Search for the cell housing the specified text and yield its (X, Y) center coordinate. 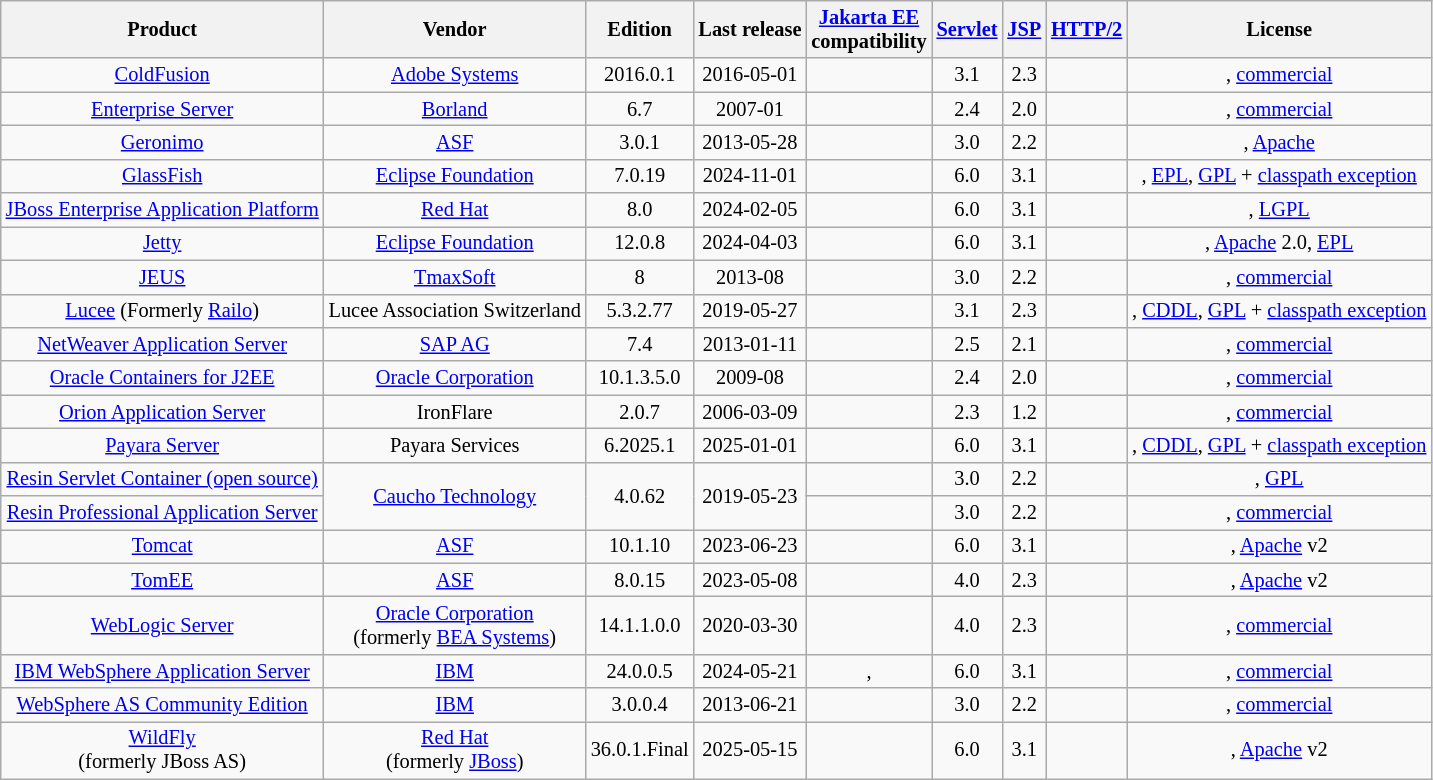
JEUS (162, 277)
Lucee Association Switzerland (455, 311)
6.7 (640, 109)
Oracle Containers for J2EE (162, 378)
Adobe Systems (455, 75)
8.0.15 (640, 580)
IBM WebSphere Application Server (162, 671)
IronFlare (455, 412)
JBoss Enterprise Application Platform (162, 210)
Servlet (968, 29)
2006-03-09 (750, 412)
HTTP/2 (1086, 29)
2016.0.1 (640, 75)
, (868, 671)
2023-06-23 (750, 546)
License (1279, 29)
2.1 (1024, 344)
Resin Servlet Container (open source) (162, 479)
2013-05-28 (750, 142)
2007-01 (750, 109)
3.0.1 (640, 142)
7.0.19 (640, 176)
7.4 (640, 344)
8.0 (640, 210)
2020-03-30 (750, 625)
SAP AG (455, 344)
Borland (455, 109)
5.3.2.77 (640, 311)
Orion Application Server (162, 412)
2013-01-11 (750, 344)
14.1.1.0.0 (640, 625)
Caucho Technology (455, 496)
2016-05-01 (750, 75)
Red Hat(formerly JBoss) (455, 750)
12.0.8 (640, 243)
1.2 (1024, 412)
, Apache (1279, 142)
Payara Server (162, 445)
WebSphere AS Community Edition (162, 705)
Product (162, 29)
2024-11-01 (750, 176)
Geronimo (162, 142)
Lucee (Formerly Railo) (162, 311)
2025-05-15 (750, 750)
2025-01-01 (750, 445)
Edition (640, 29)
Enterprise Server (162, 109)
, GPL (1279, 479)
2.0.7 (640, 412)
WebLogic Server (162, 625)
8 (640, 277)
, EPL, GPL + classpath exception (1279, 176)
TmaxSoft (455, 277)
NetWeaver Application Server (162, 344)
2023-05-08 (750, 580)
2024-02-05 (750, 210)
Red Hat (455, 210)
2009-08 (750, 378)
, Apache 2.0, EPL (1279, 243)
JSP (1024, 29)
2013-06-21 (750, 705)
Oracle Corporation(formerly BEA Systems) (455, 625)
ColdFusion (162, 75)
6.2025.1 (640, 445)
GlassFish (162, 176)
Jetty (162, 243)
10.1.10 (640, 546)
TomEE (162, 580)
, LGPL (1279, 210)
Vendor (455, 29)
2024-04-03 (750, 243)
Jakarta EEcompatibility (868, 29)
Payara Services (455, 445)
WildFly(formerly JBoss AS) (162, 750)
2.5 (968, 344)
Resin Professional Application Server (162, 513)
10.1.3.5.0 (640, 378)
Tomcat (162, 546)
2024-05-21 (750, 671)
3.0.0.4 (640, 705)
Oracle Corporation (455, 378)
2013-08 (750, 277)
36.0.1.Final (640, 750)
24.0.0.5 (640, 671)
Last release (750, 29)
4.0.62 (640, 496)
2019-05-27 (750, 311)
2019-05-23 (750, 496)
